Pinpoint the cell where the given text exists, returning its [X, Y] midpoint coordinate. 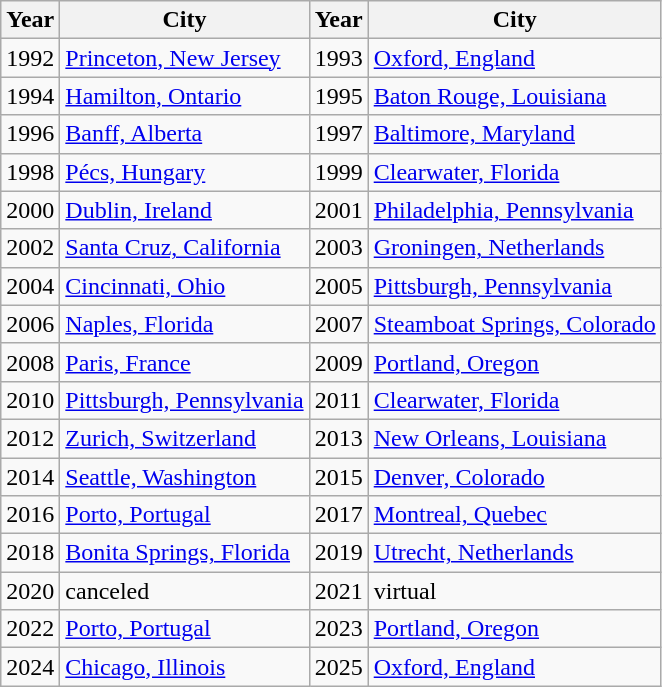
2022 [30, 629]
Princeton, New Jersey [184, 58]
Paris, France [184, 362]
2010 [30, 400]
Pécs, Hungary [184, 172]
canceled [184, 591]
2015 [338, 477]
Philadelphia, Pennsylvania [514, 210]
2020 [30, 591]
New Orleans, Louisiana [514, 438]
Seattle, Washington [184, 477]
2005 [338, 286]
1992 [30, 58]
Bonita Springs, Florida [184, 553]
1999 [338, 172]
Santa Cruz, California [184, 248]
virtual [514, 591]
2014 [30, 477]
Chicago, Illinois [184, 667]
Zurich, Switzerland [184, 438]
1995 [338, 96]
Steamboat Springs, Colorado [514, 324]
2025 [338, 667]
2019 [338, 553]
Banff, Alberta [184, 134]
2000 [30, 210]
Hamilton, Ontario [184, 96]
1994 [30, 96]
2007 [338, 324]
2004 [30, 286]
Dublin, Ireland [184, 210]
Groningen, Netherlands [514, 248]
Montreal, Quebec [514, 515]
2002 [30, 248]
2017 [338, 515]
1998 [30, 172]
1997 [338, 134]
1996 [30, 134]
2003 [338, 248]
2018 [30, 553]
2021 [338, 591]
2016 [30, 515]
2012 [30, 438]
Baltimore, Maryland [514, 134]
Denver, Colorado [514, 477]
Baton Rouge, Louisiana [514, 96]
2013 [338, 438]
2023 [338, 629]
2008 [30, 362]
2001 [338, 210]
1993 [338, 58]
2011 [338, 400]
2024 [30, 667]
2006 [30, 324]
Cincinnati, Ohio [184, 286]
2009 [338, 362]
Utrecht, Netherlands [514, 553]
Naples, Florida [184, 324]
